Determine the [x, y] coordinate at the center of the cell enclosing the given text.  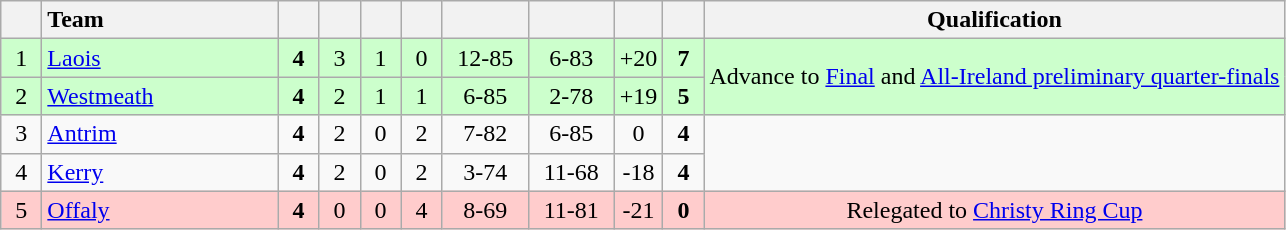
Laois [160, 58]
-18 [638, 172]
8-69 [485, 210]
7 [684, 58]
2-78 [571, 96]
+20 [638, 58]
3-74 [485, 172]
Kerry [160, 172]
12-85 [485, 58]
6-83 [571, 58]
Advance to Final and All-Ireland preliminary quarter-finals [994, 77]
Relegated to Christy Ring Cup [994, 210]
-21 [638, 210]
Offaly [160, 210]
Qualification [994, 20]
+19 [638, 96]
Antrim [160, 134]
7-82 [485, 134]
Westmeath [160, 96]
Team [160, 20]
11-68 [571, 172]
11-81 [571, 210]
